Locate the cell with the specified text and output its (X, Y) center coordinate. 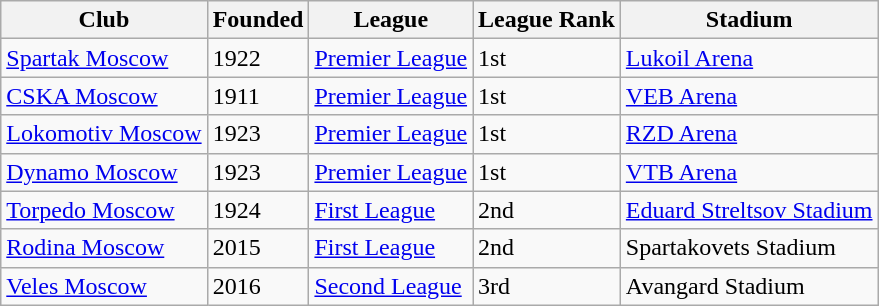
Avangard Stadium (749, 286)
Stadium (749, 20)
League Rank (547, 20)
Spartak Moscow (104, 58)
RZD Arena (749, 134)
Lokomotiv Moscow (104, 134)
Veles Moscow (104, 286)
2016 (258, 286)
VTB Arena (749, 172)
1922 (258, 58)
Rodina Moscow (104, 248)
League (391, 20)
Dynamo Moscow (104, 172)
CSKA Moscow (104, 96)
1924 (258, 210)
Second League (391, 286)
1911 (258, 96)
3rd (547, 286)
Torpedo Moscow (104, 210)
Eduard Streltsov Stadium (749, 210)
Founded (258, 20)
Club (104, 20)
2015 (258, 248)
VEB Arena (749, 96)
Spartakovets Stadium (749, 248)
Lukoil Arena (749, 58)
